Output the (X, Y) coordinate of the center of the cell containing the given text.  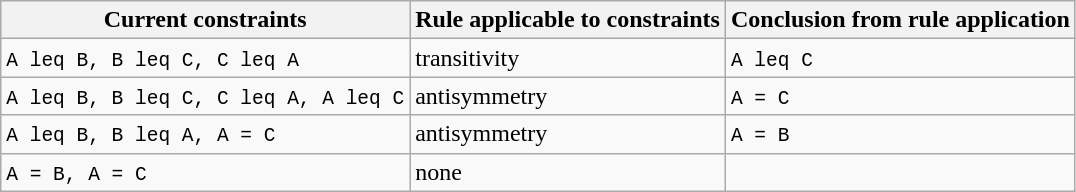
A leq B, B leq C, C leq A (206, 58)
Rule applicable to constraints (568, 20)
A = C (900, 96)
Conclusion from rule application (900, 20)
A = B, A = C (206, 172)
A = B (900, 134)
none (568, 172)
A leq B, B leq A, A = C (206, 134)
A leq B, B leq C, C leq A, A leq C (206, 96)
Current constraints (206, 20)
A leq C (900, 58)
transitivity (568, 58)
